Return (x, y) of the center of cell containing provided text 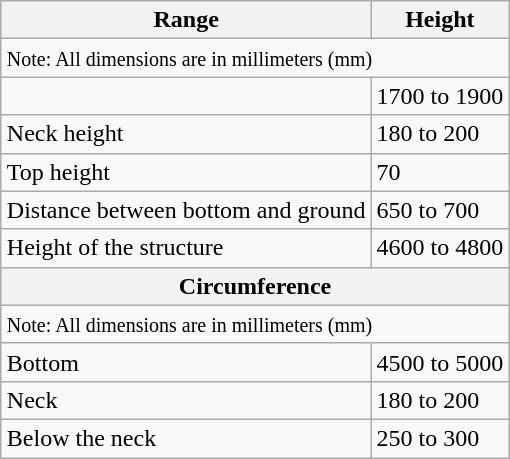
250 to 300 (440, 438)
Neck height (186, 134)
Distance between bottom and ground (186, 210)
70 (440, 172)
1700 to 1900 (440, 96)
Height (440, 20)
Neck (186, 400)
Top height (186, 172)
4600 to 4800 (440, 248)
650 to 700 (440, 210)
Circumference (254, 286)
4500 to 5000 (440, 362)
Height of the structure (186, 248)
Range (186, 20)
Below the neck (186, 438)
Bottom (186, 362)
